Locate the cell with the specified text and output its [X, Y] center coordinate. 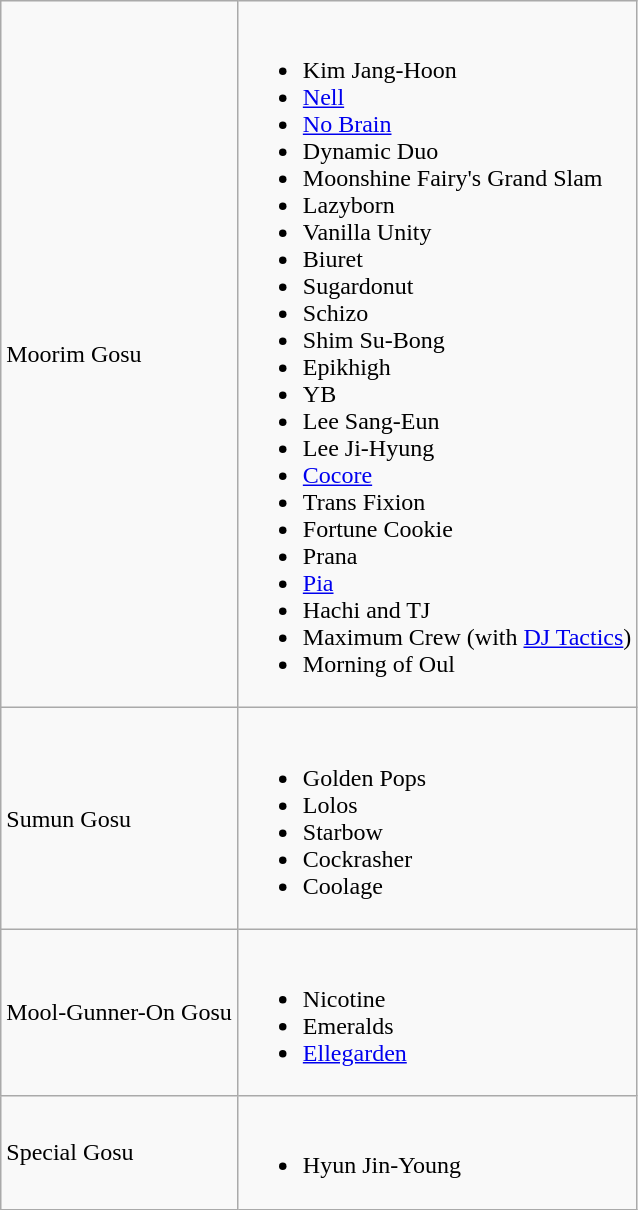
NicotineEmeraldsEllegarden [437, 1012]
Mool-Gunner-On Gosu [120, 1012]
Moorim Gosu [120, 354]
Special Gosu [120, 1152]
Golden PopsLolosStarbowCockrasherCoolage [437, 818]
Sumun Gosu [120, 818]
Hyun Jin-Young [437, 1152]
